Detect which cell encompasses the target text, then output its [X, Y] center coordinate. 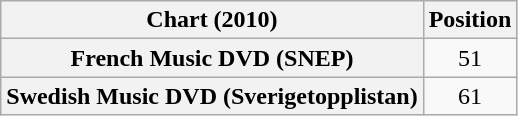
61 [470, 96]
French Music DVD (SNEP) [212, 58]
Position [470, 20]
Swedish Music DVD (Sverigetopplistan) [212, 96]
Chart (2010) [212, 20]
51 [470, 58]
